Search for the cell housing the specified text and yield its [X, Y] center coordinate. 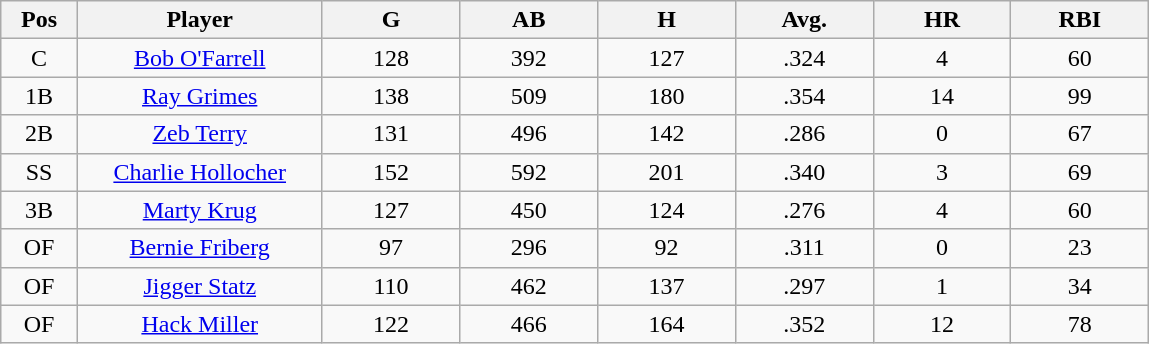
.354 [804, 96]
Bernie Friberg [200, 248]
496 [529, 134]
Jigger Statz [200, 286]
99 [1080, 96]
SS [40, 172]
3 [942, 172]
509 [529, 96]
392 [529, 58]
450 [529, 210]
Zeb Terry [200, 134]
G [391, 20]
152 [391, 172]
AB [529, 20]
12 [942, 324]
97 [391, 248]
Ray Grimes [200, 96]
131 [391, 134]
592 [529, 172]
128 [391, 58]
124 [667, 210]
142 [667, 134]
.324 [804, 58]
Pos [40, 20]
Charlie Hollocher [200, 172]
.297 [804, 286]
.276 [804, 210]
Hack Miller [200, 324]
.352 [804, 324]
Marty Krug [200, 210]
164 [667, 324]
.286 [804, 134]
Bob O'Farrell [200, 58]
110 [391, 286]
.311 [804, 248]
69 [1080, 172]
1B [40, 96]
2B [40, 134]
78 [1080, 324]
92 [667, 248]
180 [667, 96]
H [667, 20]
.340 [804, 172]
Avg. [804, 20]
1 [942, 286]
Player [200, 20]
201 [667, 172]
23 [1080, 248]
137 [667, 286]
296 [529, 248]
RBI [1080, 20]
462 [529, 286]
67 [1080, 134]
466 [529, 324]
C [40, 58]
122 [391, 324]
14 [942, 96]
138 [391, 96]
34 [1080, 286]
3B [40, 210]
HR [942, 20]
